Capture the cell that displays the provided text and extract its [X, Y] central coordinate. 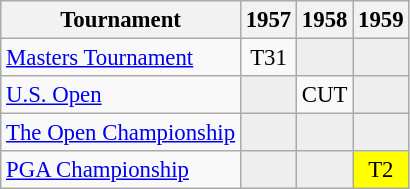
T2 [381, 170]
1957 [268, 20]
U.S. Open [121, 95]
PGA Championship [121, 170]
CUT [325, 95]
T31 [268, 58]
1959 [381, 20]
Masters Tournament [121, 58]
Tournament [121, 20]
The Open Championship [121, 133]
1958 [325, 20]
